Return (X, Y) of the center of cell containing provided text 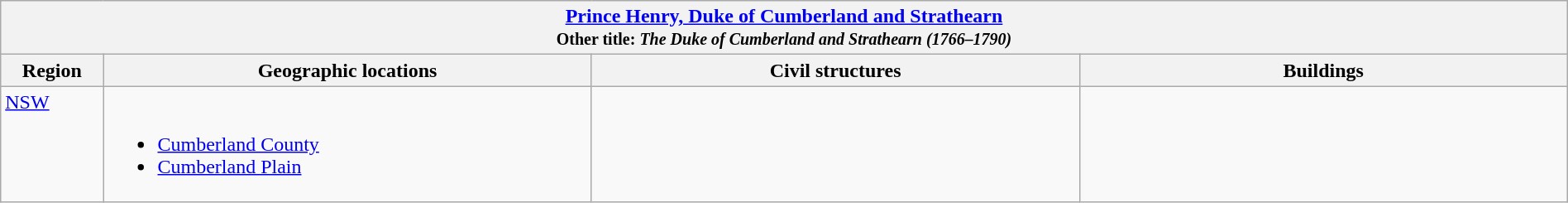
Geographic locations (347, 70)
Civil structures (835, 70)
Prince Henry, Duke of Cumberland and StrathearnOther title: The Duke of Cumberland and Strathearn (1766–1790) (784, 28)
Buildings (1323, 70)
Cumberland CountyCumberland Plain (347, 144)
Region (52, 70)
NSW (52, 144)
